Detect which cell encompasses the target text, then output its [x, y] center coordinate. 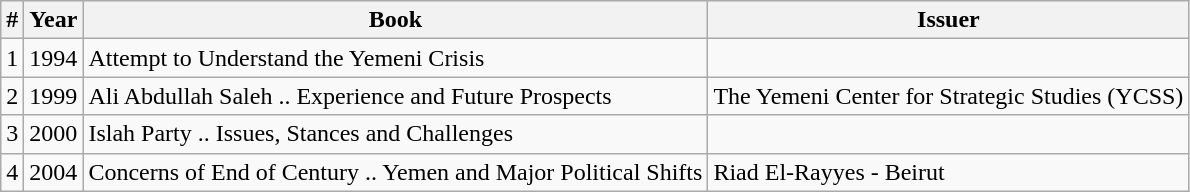
1994 [54, 58]
2000 [54, 134]
2 [12, 96]
Attempt to Understand the Yemeni Crisis [396, 58]
Book [396, 20]
3 [12, 134]
1 [12, 58]
Year [54, 20]
The Yemeni Center for Strategic Studies (YCSS) [948, 96]
2004 [54, 172]
Issuer [948, 20]
Concerns of End of Century .. Yemen and Major Political Shifts [396, 172]
Riad El-Rayyes - Beirut [948, 172]
1999 [54, 96]
Ali Abdullah Saleh .. Experience and Future Prospects [396, 96]
4 [12, 172]
# [12, 20]
Islah Party .. Issues, Stances and Challenges [396, 134]
